Output the (X, Y) coordinate of the center of the cell containing the given text.  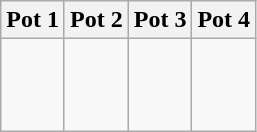
Pot 3 (160, 20)
Pot 1 (33, 20)
Pot 2 (96, 20)
Pot 4 (224, 20)
